Pinpoint the cell where the given text exists, returning its (x, y) midpoint coordinate. 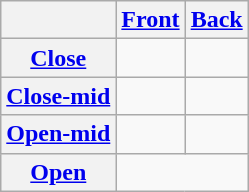
Front (150, 20)
Close-mid (58, 96)
Open (58, 172)
Back (216, 20)
Close (58, 58)
Open-mid (58, 134)
